Search for the cell housing the specified text and yield its (X, Y) center coordinate. 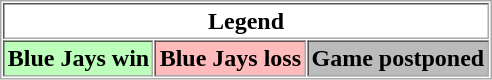
Blue Jays win (78, 58)
Game postponed (398, 58)
Blue Jays loss (230, 58)
Legend (246, 21)
